Pinpoint the cell where the given text exists, returning its (X, Y) midpoint coordinate. 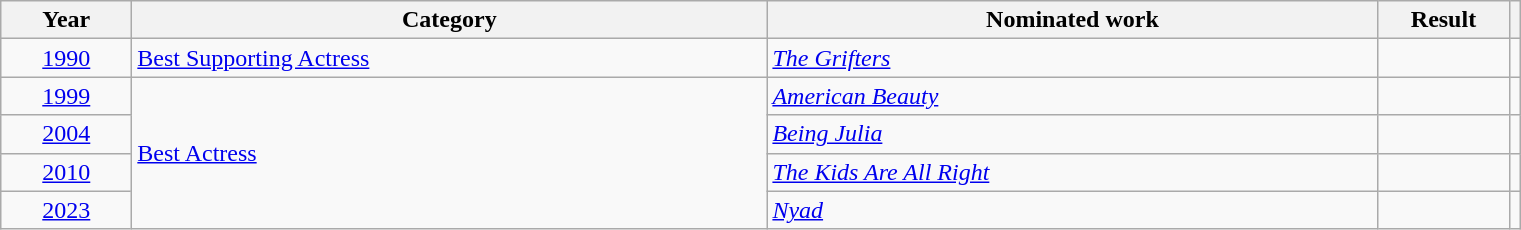
The Grifters (1072, 58)
Nominated work (1072, 20)
2023 (66, 210)
2010 (66, 172)
1990 (66, 58)
Year (66, 20)
Best Supporting Actress (450, 58)
Best Actress (450, 153)
The Kids Are All Right (1072, 172)
American Beauty (1072, 96)
Being Julia (1072, 134)
Nyad (1072, 210)
Category (450, 20)
1999 (66, 96)
Result (1444, 20)
2004 (66, 134)
